Determine the (x, y) coordinate at the center of the cell enclosing the given text.  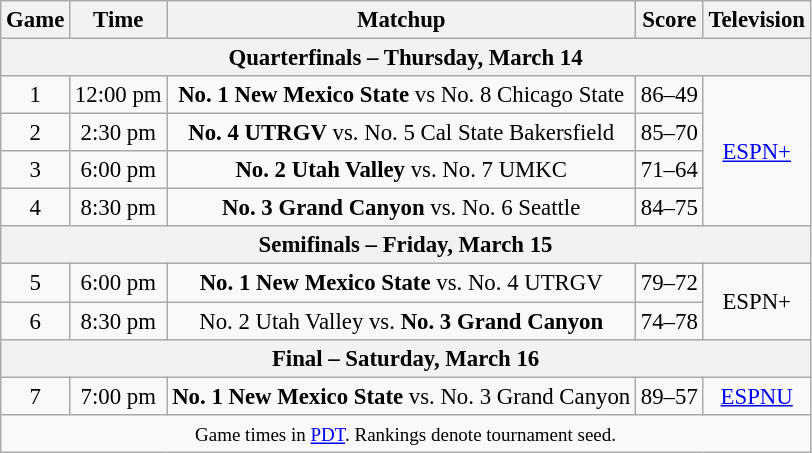
Quarterfinals – Thursday, March 14 (406, 58)
79–72 (670, 283)
No. 1 New Mexico State vs. No. 4 UTRGV (402, 283)
2 (36, 133)
85–70 (670, 133)
Time (118, 20)
86–49 (670, 95)
6 (36, 321)
12:00 pm (118, 95)
84–75 (670, 208)
2:30 pm (118, 133)
Score (670, 20)
No. 1 New Mexico State vs. No. 3 Grand Canyon (402, 396)
No. 2 Utah Valley vs. No. 3 Grand Canyon (402, 321)
7:00 pm (118, 396)
3 (36, 170)
4 (36, 208)
89–57 (670, 396)
ESPNU (756, 396)
Matchup (402, 20)
No. 1 New Mexico State vs No. 8 Chicago State (402, 95)
5 (36, 283)
Semifinals – Friday, March 15 (406, 245)
Game times in PDT. Rankings denote tournament seed. (406, 433)
No. 2 Utah Valley vs. No. 7 UMKC (402, 170)
71–64 (670, 170)
No. 3 Grand Canyon vs. No. 6 Seattle (402, 208)
74–78 (670, 321)
7 (36, 396)
Television (756, 20)
Final – Saturday, March 16 (406, 358)
1 (36, 95)
No. 4 UTRGV vs. No. 5 Cal State Bakersfield (402, 133)
Game (36, 20)
